Scan for the cell matching the given text and deliver its (X, Y) coordinate at center. 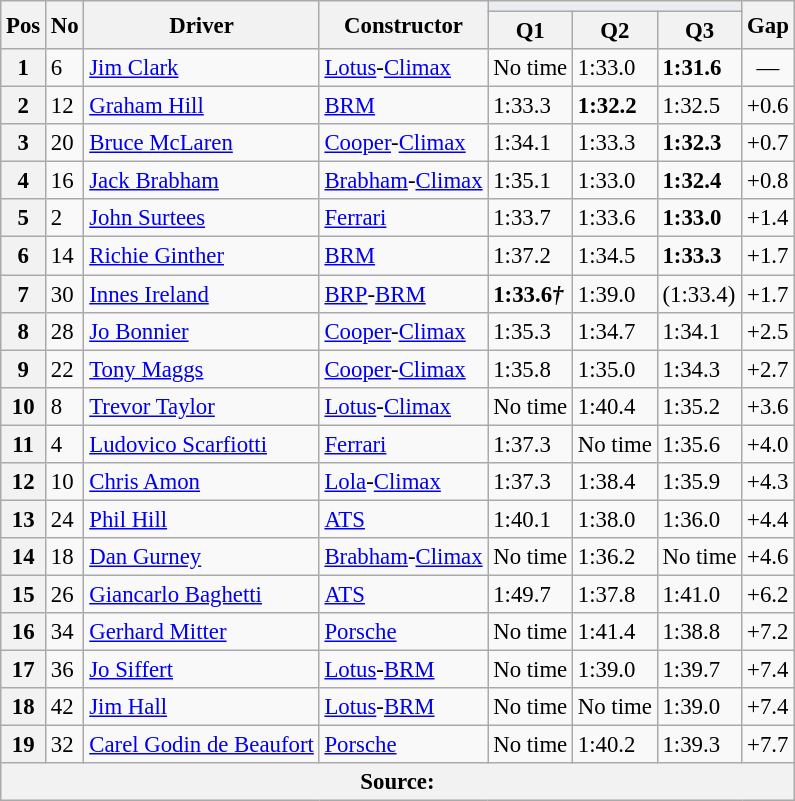
15 (24, 594)
Gerhard Mitter (202, 632)
1:37.2 (530, 256)
Giancarlo Baghetti (202, 594)
1:39.3 (700, 745)
1:40.2 (616, 745)
Phil Hill (202, 519)
34 (65, 632)
1:36.2 (616, 557)
42 (65, 707)
1 (24, 68)
24 (65, 519)
Graham Hill (202, 106)
36 (65, 670)
Q3 (700, 31)
+6.2 (768, 594)
— (768, 68)
13 (24, 519)
Source: (398, 782)
1:40.1 (530, 519)
3 (24, 143)
Pos (24, 25)
+4.3 (768, 482)
+0.7 (768, 143)
1:33.7 (530, 219)
1:35.6 (700, 444)
+4.6 (768, 557)
1:40.4 (616, 406)
Jo Bonnier (202, 331)
+0.6 (768, 106)
Lola-Climax (404, 482)
Carel Godin de Beaufort (202, 745)
+2.5 (768, 331)
1:33.6 (616, 219)
1:49.7 (530, 594)
Jack Brabham (202, 181)
Jim Clark (202, 68)
1:38.0 (616, 519)
26 (65, 594)
+4.0 (768, 444)
1:36.0 (700, 519)
Constructor (404, 25)
28 (65, 331)
1:34.5 (616, 256)
1:35.8 (530, 369)
Richie Ginther (202, 256)
1:31.6 (700, 68)
9 (24, 369)
1:35.9 (700, 482)
1:41.4 (616, 632)
1:41.0 (700, 594)
Bruce McLaren (202, 143)
1:32.4 (700, 181)
19 (24, 745)
1:32.2 (616, 106)
17 (24, 670)
1:34.7 (616, 331)
1:38.4 (616, 482)
+0.8 (768, 181)
7 (24, 294)
Gap (768, 25)
1:32.5 (700, 106)
1:35.3 (530, 331)
22 (65, 369)
1:35.2 (700, 406)
Chris Amon (202, 482)
Jo Siffert (202, 670)
+4.4 (768, 519)
11 (24, 444)
+2.7 (768, 369)
1:39.7 (700, 670)
Q2 (616, 31)
1:38.8 (700, 632)
1:37.8 (616, 594)
20 (65, 143)
John Surtees (202, 219)
Jim Hall (202, 707)
5 (24, 219)
Trevor Taylor (202, 406)
1:35.1 (530, 181)
No (65, 25)
1:35.0 (616, 369)
1:34.3 (700, 369)
BRP-BRM (404, 294)
+7.7 (768, 745)
1:33.6† (530, 294)
Innes Ireland (202, 294)
1:32.3 (700, 143)
(1:33.4) (700, 294)
Ludovico Scarfiotti (202, 444)
Tony Maggs (202, 369)
+1.4 (768, 219)
30 (65, 294)
Dan Gurney (202, 557)
32 (65, 745)
+7.2 (768, 632)
Driver (202, 25)
+3.6 (768, 406)
Q1 (530, 31)
